Locate the cell with the specified text and output its (x, y) center coordinate. 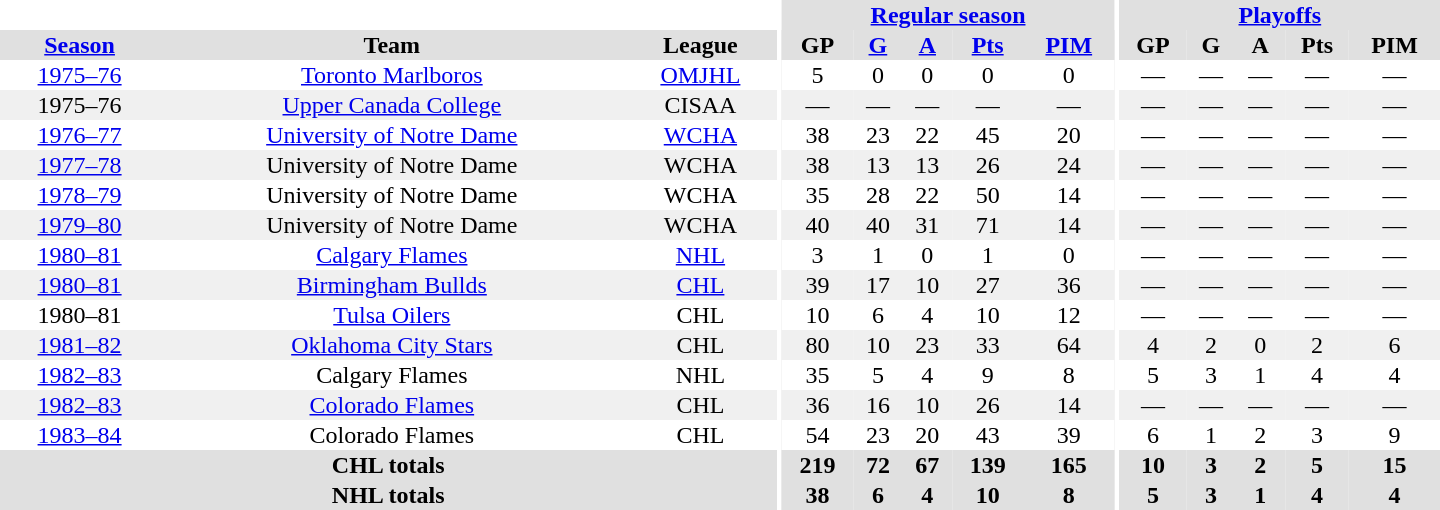
139 (988, 465)
Birmingham Bullds (392, 285)
1976–77 (80, 135)
Toronto Marlboros (392, 75)
1981–82 (80, 345)
50 (988, 195)
17 (878, 285)
16 (878, 405)
Team (392, 45)
71 (988, 225)
1978–79 (80, 195)
67 (928, 465)
165 (1068, 465)
1979–80 (80, 225)
28 (878, 195)
31 (928, 225)
Upper Canada College (392, 105)
15 (1394, 465)
Season (80, 45)
24 (1068, 165)
33 (988, 345)
CISAA (700, 105)
1983–84 (80, 435)
CHL totals (388, 465)
27 (988, 285)
Regular season (948, 15)
54 (818, 435)
1977–78 (80, 165)
Playoffs (1280, 15)
43 (988, 435)
Tulsa Oilers (392, 315)
Oklahoma City Stars (392, 345)
NHL totals (388, 495)
219 (818, 465)
64 (1068, 345)
72 (878, 465)
80 (818, 345)
45 (988, 135)
OMJHL (700, 75)
League (700, 45)
12 (1068, 315)
